Extract the (X, Y) coordinate from the center of the cell holding the provided text.  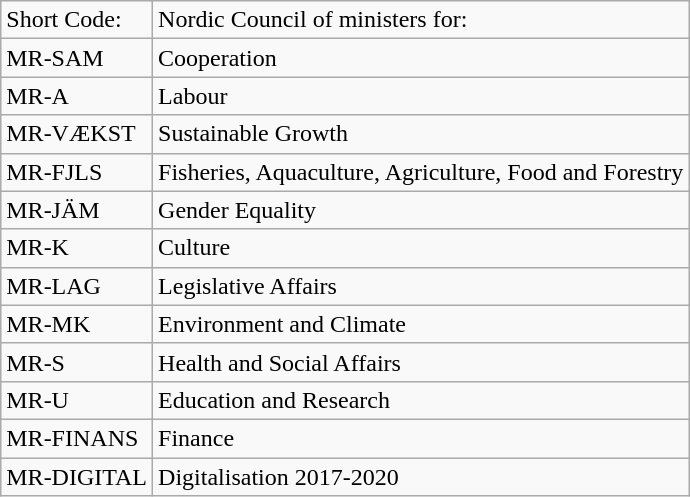
Labour (421, 96)
MR-MK (77, 324)
Culture (421, 248)
Nordic Council of ministers for: (421, 20)
Cooperation (421, 58)
Education and Research (421, 400)
MR-DIGITAL (77, 477)
MR-K (77, 248)
Gender Equality (421, 210)
Digitalisation 2017-2020 (421, 477)
MR-VÆKST (77, 134)
MR-JÄM (77, 210)
MR-S (77, 362)
Environment and Climate (421, 324)
Short Code: (77, 20)
Finance (421, 438)
MR-FINANS (77, 438)
MR-SAM (77, 58)
MR-FJLS (77, 172)
MR-U (77, 400)
MR-LAG (77, 286)
MR-A (77, 96)
Legislative Affairs (421, 286)
Health and Social Affairs (421, 362)
Sustainable Growth (421, 134)
Fisheries, Aquaculture, Agriculture, Food and Forestry (421, 172)
